Provide the (X, Y) coordinate of the cell's center where the given text is located.  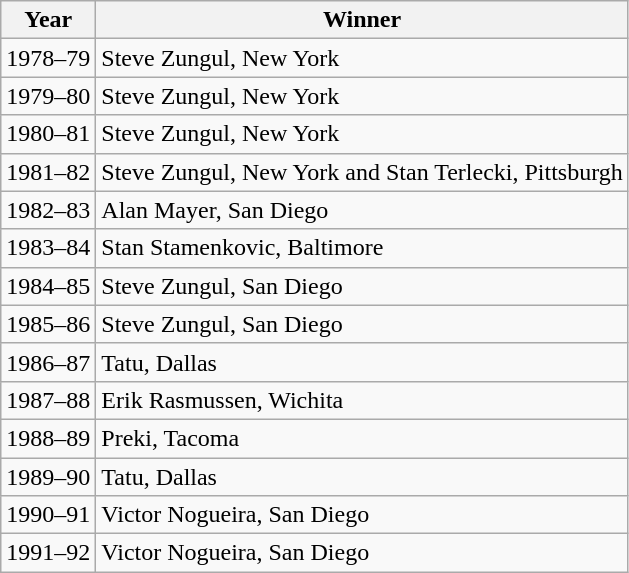
1990–91 (48, 515)
Alan Mayer, San Diego (362, 210)
1987–88 (48, 400)
1988–89 (48, 438)
1982–83 (48, 210)
Stan Stamenkovic, Baltimore (362, 248)
1989–90 (48, 477)
1981–82 (48, 172)
1991–92 (48, 553)
1983–84 (48, 248)
Steve Zungul, New York and Stan Terlecki, Pittsburgh (362, 172)
1984–85 (48, 286)
1980–81 (48, 134)
Year (48, 20)
1985–86 (48, 324)
1986–87 (48, 362)
Preki, Tacoma (362, 438)
Winner (362, 20)
Erik Rasmussen, Wichita (362, 400)
1979–80 (48, 96)
1978–79 (48, 58)
